Find where the given text appears and provide that cell's center as (x, y) coordinate. 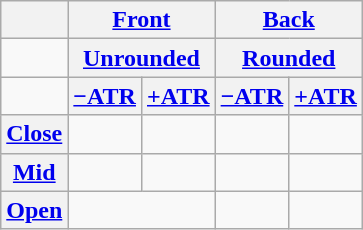
Close (34, 134)
Back (288, 20)
Open (34, 210)
Unrounded (142, 58)
Mid (34, 172)
Front (142, 20)
Rounded (288, 58)
